Locate the cell with the specified text and output its [X, Y] center coordinate. 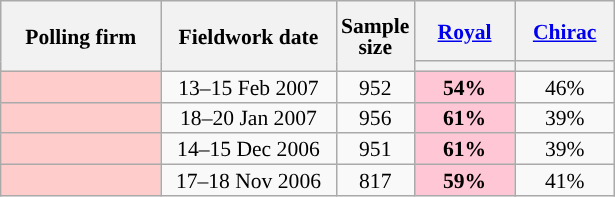
14–15 Dec 2006 [248, 150]
956 [375, 118]
18–20 Jan 2007 [248, 118]
951 [375, 150]
Chirac [565, 31]
59% [464, 180]
Fieldwork date [248, 36]
13–15 Feb 2007 [248, 86]
41% [565, 180]
817 [375, 180]
54% [464, 86]
952 [375, 86]
Royal [464, 31]
46% [565, 86]
17–18 Nov 2006 [248, 180]
Polling firm [81, 36]
Samplesize [375, 36]
